Return the (X, Y) coordinate for the center point of the cell that contains the specified text.  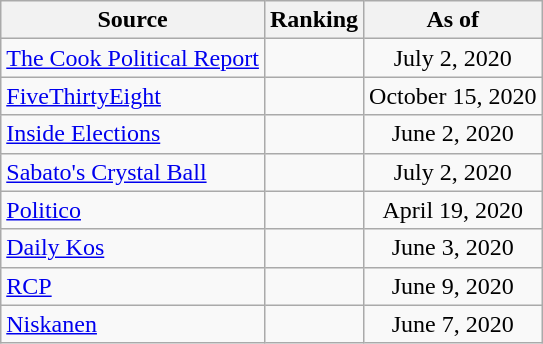
October 15, 2020 (453, 96)
June 3, 2020 (453, 248)
June 2, 2020 (453, 134)
April 19, 2020 (453, 210)
Inside Elections (133, 134)
As of (453, 20)
RCP (133, 286)
The Cook Political Report (133, 58)
Sabato's Crystal Ball (133, 172)
FiveThirtyEight (133, 96)
Source (133, 20)
Daily Kos (133, 248)
Ranking (314, 20)
June 9, 2020 (453, 286)
June 7, 2020 (453, 324)
Niskanen (133, 324)
Politico (133, 210)
